Determine the (x, y) coordinate at the center of the cell enclosing the given text.  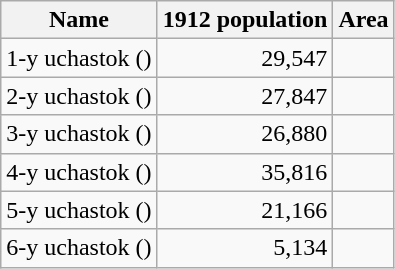
29,547 (245, 58)
5,134 (245, 248)
6-y uchastok () (79, 248)
Name (79, 20)
5-y uchastok () (79, 210)
27,847 (245, 96)
26,880 (245, 134)
35,816 (245, 172)
4-y uchastok () (79, 172)
3-y uchastok () (79, 134)
Area (364, 20)
1-y uchastok () (79, 58)
1912 population (245, 20)
2-y uchastok () (79, 96)
21,166 (245, 210)
